Determine the [X, Y] coordinate at the center of the cell enclosing the given text.  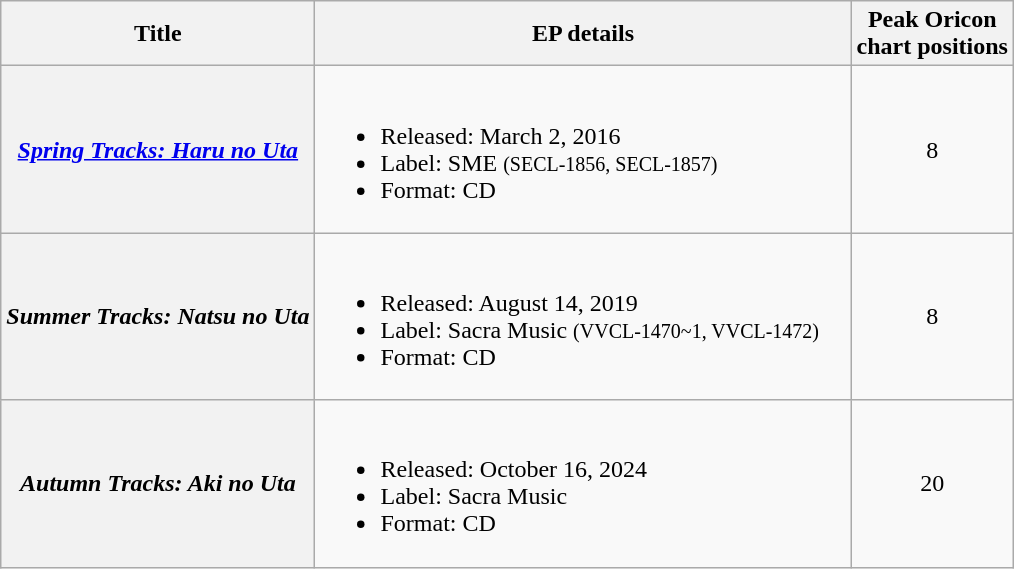
Released: March 2, 2016Label: SME (SECL-1856, SECL-1857)Format: CD [583, 150]
Title [158, 34]
20 [932, 484]
Autumn Tracks: Aki no Uta [158, 484]
Spring Tracks: Haru no Uta [158, 150]
Peak Oricon chart positions [932, 34]
EP details [583, 34]
Released: August 14, 2019Label: Sacra Music (VVCL-1470~1, VVCL-1472)Format: CD [583, 316]
Summer Tracks: Natsu no Uta [158, 316]
Released: October 16, 2024Label: Sacra MusicFormat: CD [583, 484]
